Determine the (x, y) coordinate at the center of the cell enclosing the given text.  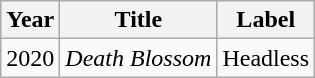
2020 (30, 58)
Death Blossom (138, 58)
Label (266, 20)
Headless (266, 58)
Title (138, 20)
Year (30, 20)
